Detect which cell encompasses the target text, then output its (x, y) center coordinate. 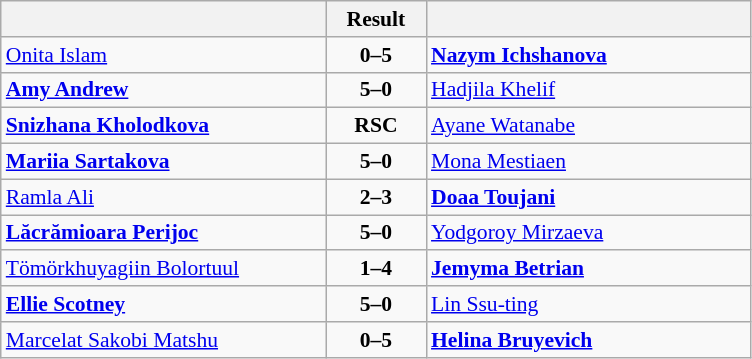
Ramla Ali (164, 197)
Onita Islam (164, 55)
Doaa Toujani (588, 197)
Result (376, 19)
Lin Ssu-ting (588, 304)
Nazym Ichshanova (588, 55)
Marcelat Sakobi Matshu (164, 340)
Tömörkhuyagiin Bolortuul (164, 269)
RSC (376, 126)
Yodgoroy Mirzaeva (588, 233)
Hadjila Khelif (588, 90)
Jemyma Betrian (588, 269)
Helina Bruyevich (588, 340)
Mariia Sartakova (164, 162)
1–4 (376, 269)
Amy Andrew (164, 90)
Ellie Scotney (164, 304)
Ayane Watanabe (588, 126)
2–3 (376, 197)
Snizhana Kholodkova (164, 126)
Lăcrămioara Perijoc (164, 233)
Mona Mestiaen (588, 162)
